Return [x, y] of the center of cell containing provided text 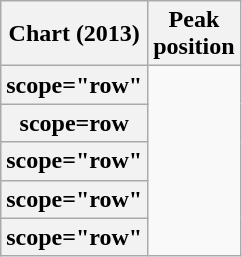
Chart (2013) [74, 34]
scope=row [74, 123]
Peakposition [194, 34]
